For the text-containing cell, return its midpoint in (x, y) coordinate format. 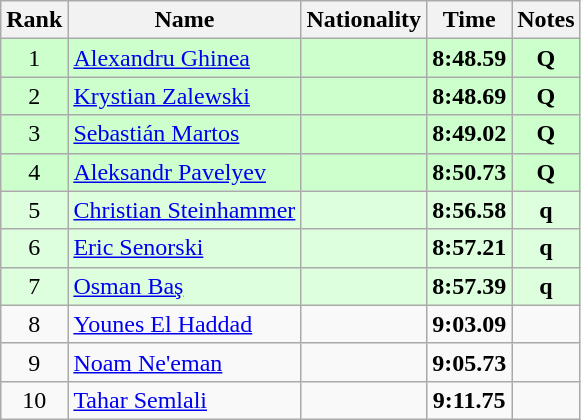
Younes El Haddad (184, 324)
Name (184, 20)
Christian Steinhammer (184, 210)
10 (34, 400)
3 (34, 134)
8:48.69 (470, 96)
8:48.59 (470, 58)
9 (34, 362)
Eric Senorski (184, 248)
4 (34, 172)
1 (34, 58)
Sebastián Martos (184, 134)
8:50.73 (470, 172)
8 (34, 324)
6 (34, 248)
9:03.09 (470, 324)
Osman Baş (184, 286)
Tahar Semlali (184, 400)
9:11.75 (470, 400)
Notes (546, 20)
Krystian Zalewski (184, 96)
8:57.39 (470, 286)
8:57.21 (470, 248)
2 (34, 96)
9:05.73 (470, 362)
8:49.02 (470, 134)
7 (34, 286)
5 (34, 210)
8:56.58 (470, 210)
Noam Ne'eman (184, 362)
Alexandru Ghinea (184, 58)
Aleksandr Pavelyev (184, 172)
Nationality (364, 20)
Time (470, 20)
Rank (34, 20)
